Return [x, y] of the center of cell containing provided text 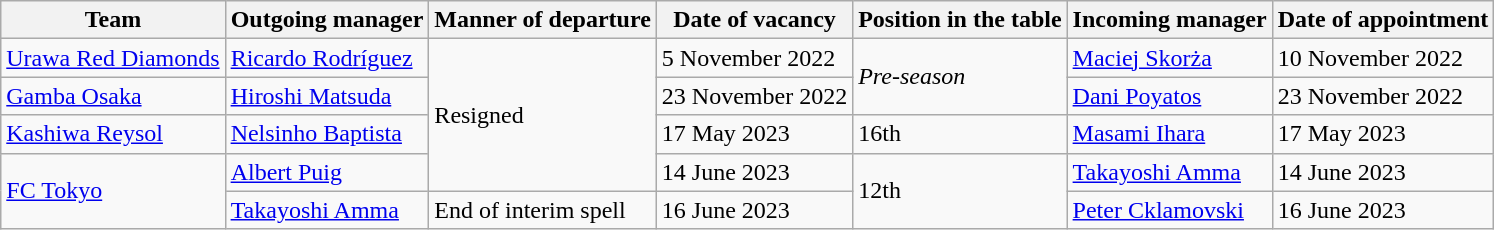
Kashiwa Reysol [113, 134]
Pre-season [960, 77]
Gamba Osaka [113, 96]
Incoming manager [1170, 20]
Masami Ihara [1170, 134]
FC Tokyo [113, 191]
Team [113, 20]
Ricardo Rodríguez [327, 58]
Date of appointment [1383, 20]
Peter Cklamovski [1170, 210]
Nelsinho Baptista [327, 134]
Manner of departure [542, 20]
Maciej Skorża [1170, 58]
Albert Puig [327, 172]
12th [960, 191]
Dani Poyatos [1170, 96]
16th [960, 134]
Date of vacancy [754, 20]
10 November 2022 [1383, 58]
Hiroshi Matsuda [327, 96]
Position in the table [960, 20]
End of interim spell [542, 210]
5 November 2022 [754, 58]
Outgoing manager [327, 20]
Resigned [542, 115]
Urawa Red Diamonds [113, 58]
